Extract the [X, Y] coordinate from the center of the cell holding the provided text.  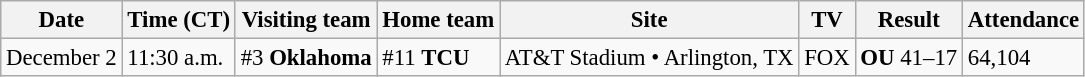
Site [650, 20]
AT&T Stadium • Arlington, TX [650, 58]
#11 TCU [438, 58]
December 2 [62, 58]
11:30 a.m. [178, 58]
FOX [827, 58]
Attendance [1023, 20]
Result [908, 20]
Date [62, 20]
Visiting team [306, 20]
TV [827, 20]
Time (CT) [178, 20]
64,104 [1023, 58]
OU 41–17 [908, 58]
#3 Oklahoma [306, 58]
Home team [438, 20]
